For the text-containing cell, return its midpoint in (x, y) coordinate format. 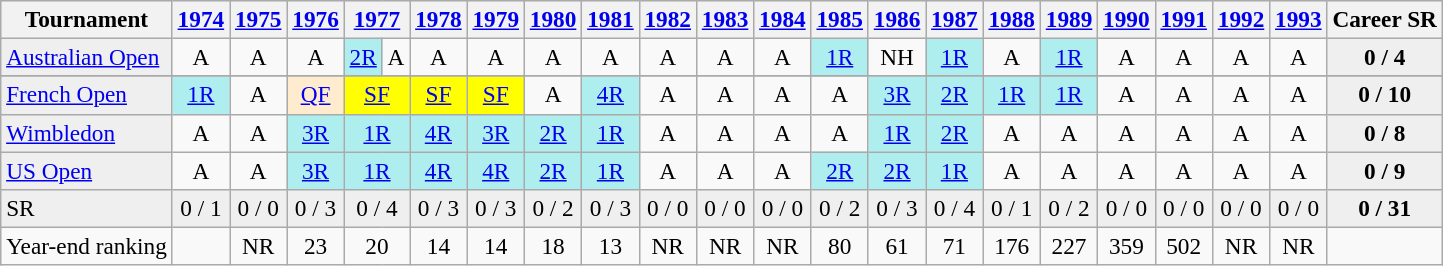
71 (954, 246)
176 (1012, 246)
13 (610, 246)
1981 (610, 19)
1988 (1012, 19)
0 / 8 (1384, 133)
1978 (438, 19)
NH (896, 57)
1985 (840, 19)
1990 (1126, 19)
US Open (86, 170)
1974 (200, 19)
1991 (1184, 19)
Career SR (1384, 19)
18 (552, 246)
1984 (782, 19)
1992 (1240, 19)
1983 (724, 19)
French Open (86, 95)
359 (1126, 246)
1993 (1298, 19)
1987 (954, 19)
1989 (1068, 19)
0 / 9 (1384, 170)
0 / 10 (1384, 95)
Wimbledon (86, 133)
Year-end ranking (86, 246)
1977 (377, 19)
20 (377, 246)
QF (316, 95)
SR (86, 208)
1986 (896, 19)
Australian Open (86, 57)
1982 (668, 19)
1975 (258, 19)
502 (1184, 246)
0 / 31 (1384, 208)
1976 (316, 19)
23 (316, 246)
Tournament (86, 19)
1979 (496, 19)
227 (1068, 246)
80 (840, 246)
1980 (552, 19)
61 (896, 246)
